Return [x, y] of the center of cell containing provided text 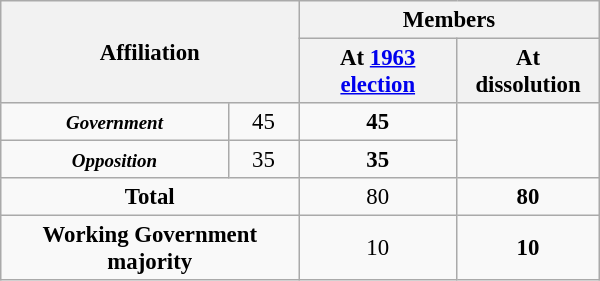
At dissolution [528, 72]
Working Government majority [150, 248]
Government [114, 122]
Affiliation [150, 52]
At 1963 election [378, 72]
Total [150, 197]
Members [450, 20]
Opposition [114, 160]
